Return the [x, y] coordinate for the center point of the cell that contains the specified text.  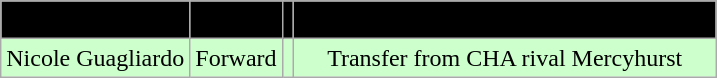
Nikki Friesen [96, 20]
Transfer from CHA rival Mercyhurst [504, 58]
Graduate Student from Harvard University [504, 20]
Nicole Guagliardo [96, 58]
